Return the [x, y] coordinate for the center point of the cell that contains the specified text.  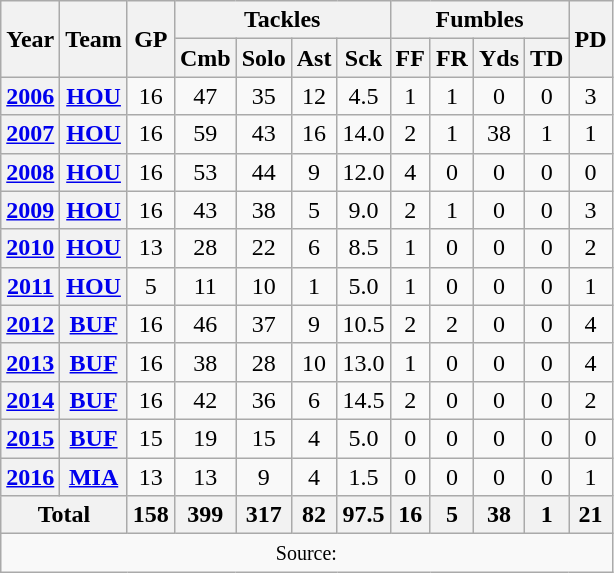
2015 [30, 438]
Team [94, 39]
2012 [30, 324]
MIA [94, 477]
53 [205, 172]
Tackles [282, 20]
46 [205, 324]
35 [264, 96]
12.0 [364, 172]
PD [590, 39]
158 [150, 515]
2006 [30, 96]
GP [150, 39]
19 [205, 438]
Source: [306, 553]
12 [314, 96]
Year [30, 39]
2011 [30, 286]
Ast [314, 58]
13.0 [364, 362]
Fumbles [480, 20]
1.5 [364, 477]
14.5 [364, 400]
8.5 [364, 248]
FR [452, 58]
4.5 [364, 96]
2010 [30, 248]
Cmb [205, 58]
Total [64, 515]
9.0 [364, 210]
FF [410, 58]
Solo [264, 58]
59 [205, 134]
Sck [364, 58]
Yds [498, 58]
36 [264, 400]
2009 [30, 210]
2008 [30, 172]
21 [590, 515]
47 [205, 96]
2013 [30, 362]
2007 [30, 134]
42 [205, 400]
317 [264, 515]
37 [264, 324]
11 [205, 286]
10.5 [364, 324]
2016 [30, 477]
44 [264, 172]
22 [264, 248]
14.0 [364, 134]
TD [547, 58]
399 [205, 515]
2014 [30, 400]
97.5 [364, 515]
82 [314, 515]
